Identify which cell holds the provided text, then report its (X, Y) central coordinate. 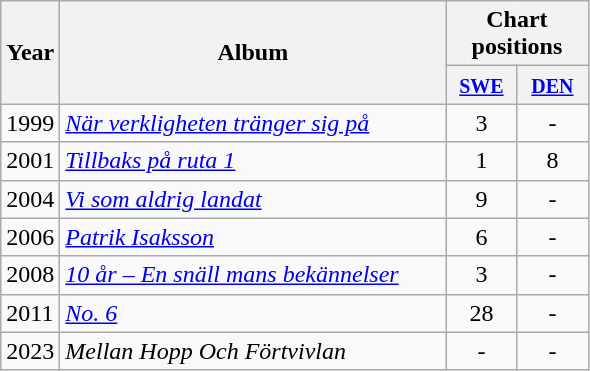
10 år – En snäll mans bekännelser (253, 275)
28 (482, 313)
2004 (30, 199)
1 (482, 161)
2008 (30, 275)
Year (30, 52)
DEN (552, 85)
Album (253, 52)
Vi som aldrig landat (253, 199)
1999 (30, 123)
När verkligheten tränger sig på (253, 123)
8 (552, 161)
Chart positions (517, 34)
6 (482, 237)
Tillbaks på ruta 1 (253, 161)
2006 (30, 237)
No. 6 (253, 313)
2023 (30, 351)
9 (482, 199)
SWE (482, 85)
2001 (30, 161)
2011 (30, 313)
Patrik Isaksson (253, 237)
Mellan Hopp Och Förtvivlan (253, 351)
